Return the (x, y) coordinate for the center point of the cell that contains the specified text.  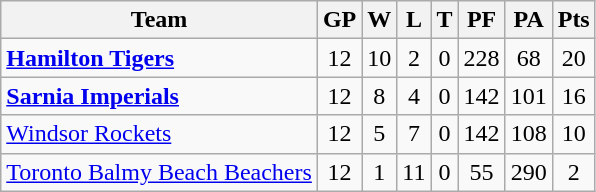
T (444, 20)
101 (528, 96)
1 (380, 172)
L (414, 20)
GP (339, 20)
290 (528, 172)
Toronto Balmy Beach Beachers (160, 172)
Windsor Rockets (160, 134)
Team (160, 20)
7 (414, 134)
11 (414, 172)
108 (528, 134)
Pts (574, 20)
68 (528, 58)
W (380, 20)
55 (482, 172)
16 (574, 96)
4 (414, 96)
20 (574, 58)
228 (482, 58)
PF (482, 20)
5 (380, 134)
PA (528, 20)
Sarnia Imperials (160, 96)
8 (380, 96)
Hamilton Tigers (160, 58)
